Scan for the cell matching the given text and deliver its [X, Y] coordinate at center. 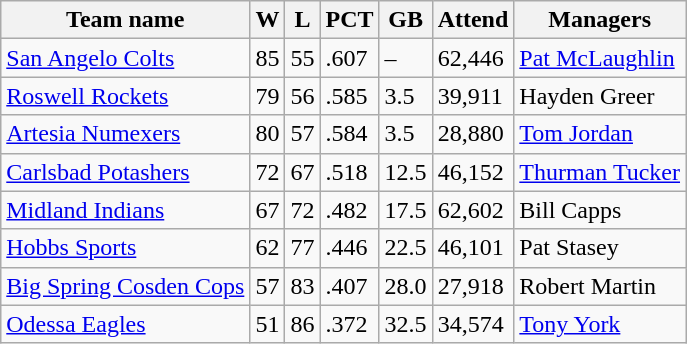
.482 [350, 210]
Midland Indians [126, 210]
.518 [350, 172]
28,880 [473, 134]
62,602 [473, 210]
17.5 [406, 210]
Thurman Tucker [600, 172]
83 [302, 286]
.585 [350, 96]
Managers [600, 20]
39,911 [473, 96]
22.5 [406, 248]
79 [268, 96]
51 [268, 324]
32.5 [406, 324]
62,446 [473, 58]
Odessa Eagles [126, 324]
12.5 [406, 172]
34,574 [473, 324]
W [268, 20]
46,152 [473, 172]
Carlsbad Potashers [126, 172]
Tony York [600, 324]
28.0 [406, 286]
.584 [350, 134]
77 [302, 248]
Roswell Rockets [126, 96]
Artesia Numexers [126, 134]
Pat McLaughlin [600, 58]
GB [406, 20]
Hobbs Sports [126, 248]
Hayden Greer [600, 96]
Tom Jordan [600, 134]
Pat Stasey [600, 248]
.372 [350, 324]
Robert Martin [600, 286]
55 [302, 58]
Bill Capps [600, 210]
.607 [350, 58]
PCT [350, 20]
L [302, 20]
80 [268, 134]
.446 [350, 248]
85 [268, 58]
Attend [473, 20]
86 [302, 324]
62 [268, 248]
27,918 [473, 286]
– [406, 58]
San Angelo Colts [126, 58]
Big Spring Cosden Cops [126, 286]
56 [302, 96]
46,101 [473, 248]
Team name [126, 20]
.407 [350, 286]
